Output the (X, Y) coordinate of the center of the cell containing the given text.  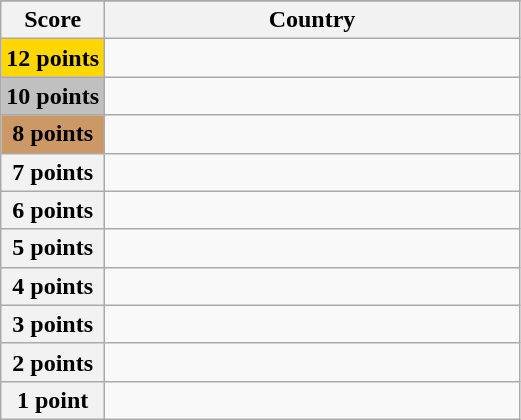
3 points (53, 324)
8 points (53, 134)
1 point (53, 400)
Score (53, 20)
10 points (53, 96)
7 points (53, 172)
Country (312, 20)
5 points (53, 248)
6 points (53, 210)
2 points (53, 362)
12 points (53, 58)
4 points (53, 286)
